Extract the [X, Y] coordinate from the center of the cell holding the provided text.  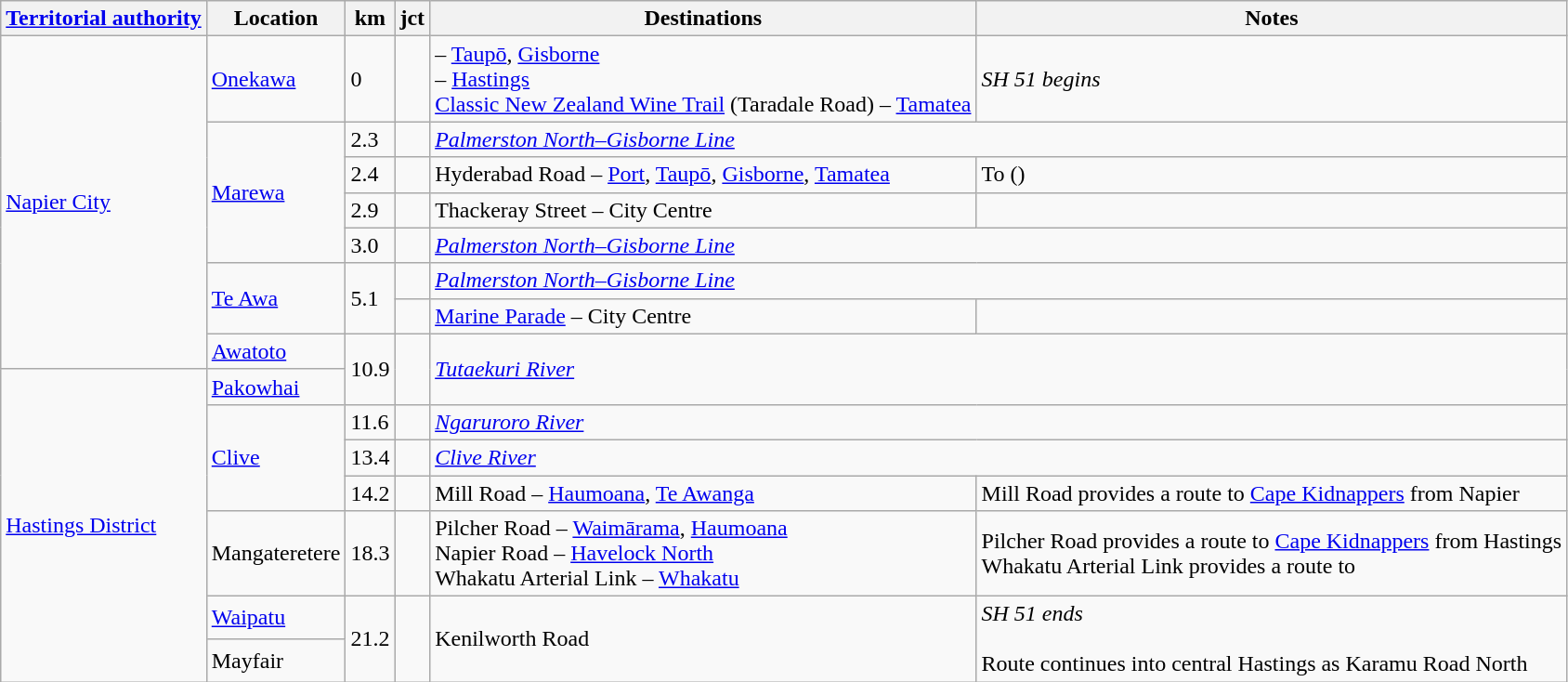
jct [412, 19]
Awatoto [276, 351]
Hyderabad Road – Port, Taupō, Gisborne, Tamatea [703, 175]
Waipatu [276, 618]
Destinations [703, 19]
Clive [276, 457]
Mangateretere [276, 554]
Thackeray Street – City Centre [703, 210]
2.4 [370, 175]
Marine Parade – City Centre [703, 316]
10.9 [370, 369]
Territorial authority [104, 19]
Napier City [104, 203]
Mill Road – Haumoana, Te Awanga [703, 493]
Mill Road provides a route to Cape Kidnappers from Napier [1272, 493]
Kenilworth Road [703, 639]
Te Awa [276, 298]
Hastings District [104, 525]
Mayfair [276, 661]
Pilcher Road provides a route to Cape Kidnappers from HastingsWhakatu Arterial Link provides a route to [1272, 554]
SH 51 endsRoute continues into central Hastings as Karamu Road North [1272, 639]
To () [1272, 175]
18.3 [370, 554]
Tutaekuri River [999, 369]
2.3 [370, 139]
0 [370, 79]
Onekawa [276, 79]
11.6 [370, 422]
13.4 [370, 457]
km [370, 19]
5.1 [370, 298]
Notes [1272, 19]
– Taupō, Gisborne – Hastings Classic New Zealand Wine Trail (Taradale Road) – Tamatea [703, 79]
Location [276, 19]
Ngaruroro River [999, 422]
14.2 [370, 493]
21.2 [370, 639]
Marewa [276, 192]
3.0 [370, 245]
2.9 [370, 210]
SH 51 begins [1272, 79]
Pilcher Road – Waimārama, HaumoanaNapier Road – Havelock NorthWhakatu Arterial Link – Whakatu [703, 554]
Pakowhai [276, 387]
Clive River [999, 457]
